Determine the (x, y) coordinate at the center of the cell enclosing the given text.  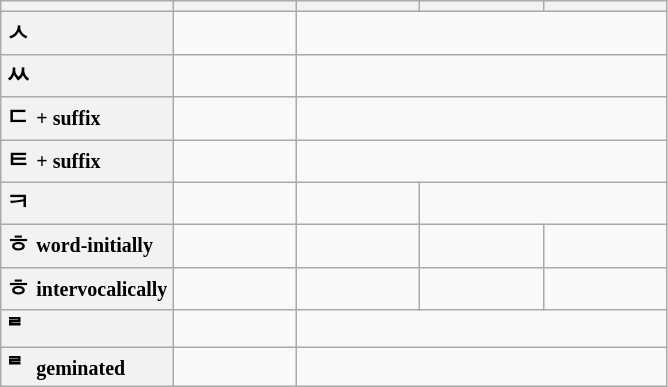
ㅎ word-initially (87, 246)
ㅅ (87, 34)
ㅆ (87, 76)
ㅎ intervocalically (87, 288)
ᄅ geminated (87, 367)
ㅋ (87, 204)
ㄷ + suffix (87, 118)
ㅌ + suffix (87, 162)
ᄅ (87, 329)
